Pinpoint the cell where the given text exists, returning its [x, y] midpoint coordinate. 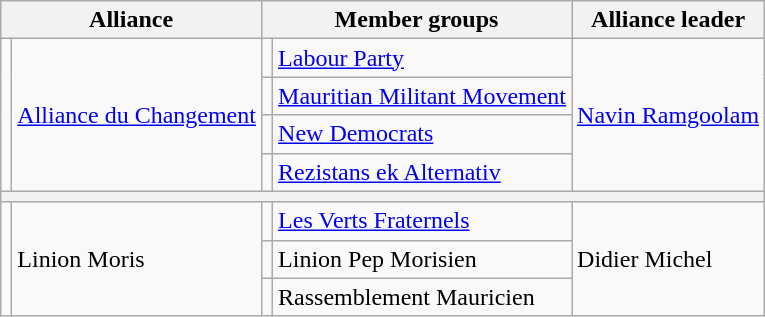
Didier Michel [668, 259]
Alliance leader [668, 20]
Mauritian Militant Movement [422, 96]
Rezistans ek Alternativ [422, 172]
Alliance du Changement [137, 115]
Les Verts Fraternels [422, 221]
Navin Ramgoolam [668, 115]
Linion Pep Morisien [422, 259]
Member groups [416, 20]
Alliance [132, 20]
New Democrats [422, 134]
Linion Moris [137, 259]
Rassemblement Mauricien [422, 297]
Labour Party [422, 58]
